Provide the [x, y] coordinate of the cell's center where the given text is located.  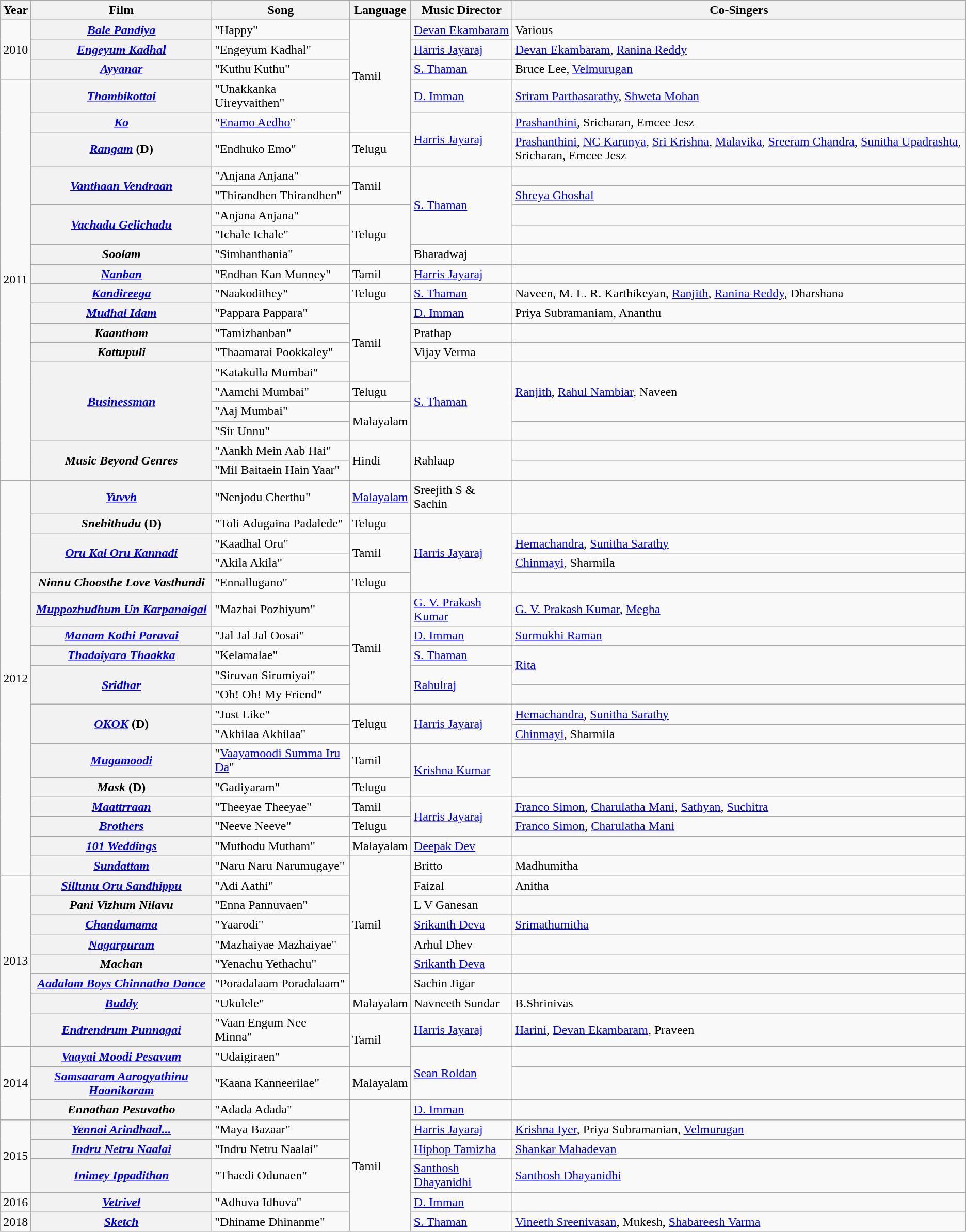
Manam Kothi Paravai [122, 636]
"Mazhaiyae Mazhaiyae" [281, 944]
"Vaayamoodi Summa Iru Da" [281, 761]
Various [739, 30]
Sreejith S & Sachin [461, 497]
OKOK (D) [122, 724]
Vanthaan Vendraan [122, 185]
101 Weddings [122, 846]
2011 [15, 280]
"Indru Netru Naalai" [281, 1149]
"Tamizhanban" [281, 333]
Language [380, 10]
"Adhuva Idhuva" [281, 1202]
Vijay Verma [461, 353]
Prashanthini, Sricharan, Emcee Jesz [739, 122]
Mugamoodi [122, 761]
"Aankh Mein Aab Hai" [281, 451]
"Simhanthania" [281, 254]
"Ichale Ichale" [281, 234]
Year [15, 10]
"Just Like" [281, 714]
Vetrivel [122, 1202]
"Kelamalae" [281, 655]
Naveen, M. L. R. Karthikeyan, Ranjith, Ranina Reddy, Dharshana [739, 294]
"Siruvan Sirumiyai" [281, 675]
Aadalam Boys Chinnatha Dance [122, 984]
"Akila Akila" [281, 563]
"Maya Bazaar" [281, 1129]
Businessman [122, 402]
Samsaaram Aarogyathinu Haanikaram [122, 1083]
"Ukulele" [281, 1003]
Inimey Ippadithan [122, 1176]
Thadaiyara Thaakka [122, 655]
"Akhilaa Akhilaa" [281, 734]
"Katakulla Mumbai" [281, 372]
2016 [15, 1202]
2013 [15, 961]
Rahlaap [461, 460]
Deepak Dev [461, 846]
Britto [461, 866]
2012 [15, 678]
"Pappara Pappara" [281, 313]
"Kaana Kanneerilae" [281, 1083]
Prashanthini, NC Karunya, Sri Krishna, Malavika, Sreeram Chandra, Sunitha Upadrashta, Sricharan, Emcee Jesz [739, 149]
Soolam [122, 254]
"Jal Jal Jal Oosai" [281, 636]
Sundattam [122, 866]
Kaantham [122, 333]
Oru Kal Oru Kannadi [122, 553]
Yennai Arindhaal... [122, 1129]
Madhumitha [739, 866]
Buddy [122, 1003]
Music Director [461, 10]
2018 [15, 1222]
Sketch [122, 1222]
Mask (D) [122, 787]
L V Ganesan [461, 905]
Navneeth Sundar [461, 1003]
"Ennallugano" [281, 582]
Krishna Iyer, Priya Subramanian, Velmurugan [739, 1129]
"Yenachu Yethachu" [281, 964]
Ko [122, 122]
"Yaarodi" [281, 924]
"Neeve Neeve" [281, 826]
G. V. Prakash Kumar, Megha [739, 609]
"Dhiname Dhinanme" [281, 1222]
Shankar Mahadevan [739, 1149]
Sriram Parthasarathy, Shweta Mohan [739, 96]
2014 [15, 1083]
"Thaedi Odunaen" [281, 1176]
Vineeth Sreenivasan, Mukesh, Shabareesh Varma [739, 1222]
"Naakodithey" [281, 294]
"Oh! Oh! My Friend" [281, 695]
Vachadu Gelichadu [122, 225]
"Muthodu Mutham" [281, 846]
Devan Ekambaram, Ranina Reddy [739, 50]
Film [122, 10]
"Poradalaam Poradalaam" [281, 984]
"Mazhai Pozhiyum" [281, 609]
"Aamchi Mumbai" [281, 392]
Indru Netru Naalai [122, 1149]
"Thirandhen Thirandhen" [281, 195]
Kattupuli [122, 353]
Ennathan Pesuvatho [122, 1110]
"Toli Adugaina Padalede" [281, 523]
Maattrraan [122, 807]
"Enamo Aedho" [281, 122]
Kandireega [122, 294]
Devan Ekambaram [461, 30]
2015 [15, 1156]
Brothers [122, 826]
Ninnu Choosthe Love Vasthundi [122, 582]
Srimathumitha [739, 924]
Rahulraj [461, 685]
Sachin Jigar [461, 984]
Hindi [380, 460]
Rita [739, 665]
"Theeyae Theeyae" [281, 807]
Harini, Devan Ekambaram, Praveen [739, 1030]
"Udaigiraen" [281, 1057]
Engeyum Kadhal [122, 50]
"Kuthu Kuthu" [281, 69]
Bharadwaj [461, 254]
"Aaj Mumbai" [281, 411]
Krishna Kumar [461, 770]
"Happy" [281, 30]
"Enna Pannuvaen" [281, 905]
Sean Roldan [461, 1074]
"Engeyum Kadhal" [281, 50]
Nanban [122, 274]
Surmukhi Raman [739, 636]
Ranjith, Rahul Nambiar, Naveen [739, 392]
"Endhan Kan Munney" [281, 274]
Vaayai Moodi Pesavum [122, 1057]
Yuvvh [122, 497]
Snehithudu (D) [122, 523]
B.Shrinivas [739, 1003]
Anitha [739, 885]
Shreya Ghoshal [739, 195]
"Thaamarai Pookkaley" [281, 353]
Nagarpuram [122, 944]
Bruce Lee, Velmurugan [739, 69]
Sillunu Oru Sandhippu [122, 885]
Machan [122, 964]
Sridhar [122, 685]
Pani Vizhum Nilavu [122, 905]
Priya Subramaniam, Ananthu [739, 313]
Rangam (D) [122, 149]
"Vaan Engum Nee Minna" [281, 1030]
Music Beyond Genres [122, 460]
"Adada Adada" [281, 1110]
"Gadiyaram" [281, 787]
"Mil Baitaein Hain Yaar" [281, 470]
"Nenjodu Cherthu" [281, 497]
Muppozhudhum Un Karpanaigal [122, 609]
"Unakkanka Uireyvaithen" [281, 96]
"Naru Naru Narumugaye" [281, 866]
Franco Simon, Charulatha Mani [739, 826]
"Kaadhal Oru" [281, 543]
Co-Singers [739, 10]
Ayyanar [122, 69]
Prathap [461, 333]
Franco Simon, Charulatha Mani, Sathyan, Suchitra [739, 807]
Thambikottai [122, 96]
G. V. Prakash Kumar [461, 609]
"Sir Unnu" [281, 431]
"Adi Aathi" [281, 885]
Hiphop Tamizha [461, 1149]
Bale Pandiya [122, 30]
Chandamama [122, 924]
Song [281, 10]
Faizal [461, 885]
2010 [15, 50]
"Endhuko Emo" [281, 149]
Arhul Dhev [461, 944]
Endrendrum Punnagai [122, 1030]
Mudhal Idam [122, 313]
